Capture the cell that displays the provided text and extract its [X, Y] central coordinate. 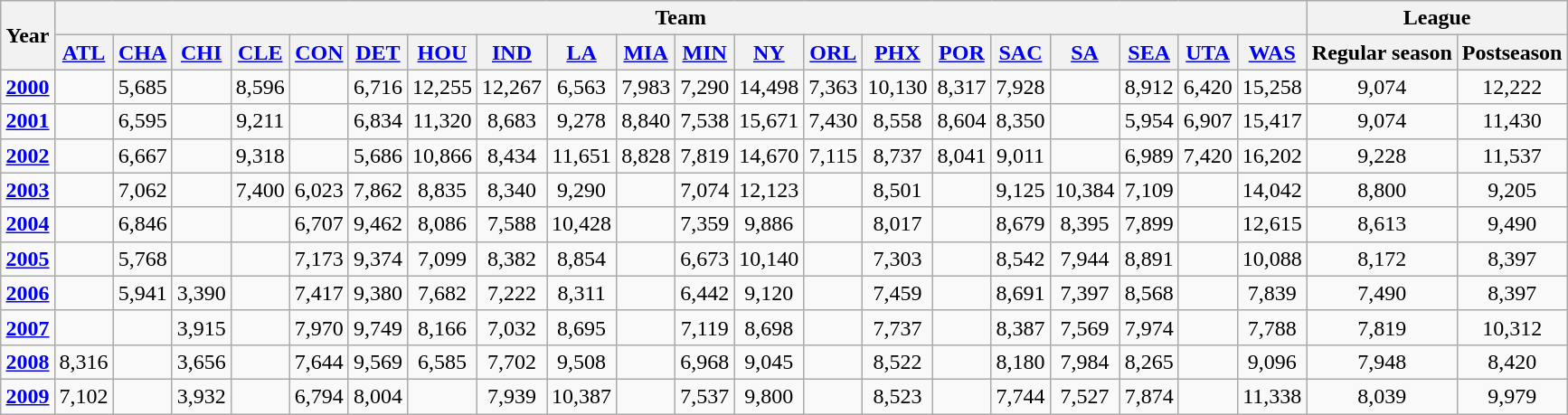
NY [769, 52]
Year [27, 35]
8,683 [512, 121]
9,979 [1512, 396]
HOU [441, 52]
7,839 [1271, 293]
14,670 [769, 156]
8,568 [1148, 293]
7,588 [512, 224]
9,800 [769, 396]
10,384 [1085, 190]
7,737 [897, 327]
12,267 [512, 87]
8,698 [769, 327]
8,395 [1085, 224]
12,615 [1271, 224]
CLE [260, 52]
8,311 [582, 293]
8,265 [1148, 362]
DET [378, 52]
POR [962, 52]
8,523 [897, 396]
10,312 [1512, 327]
8,604 [962, 121]
3,656 [201, 362]
11,537 [1512, 156]
9,205 [1512, 190]
SAC [1020, 52]
7,527 [1085, 396]
11,651 [582, 156]
11,338 [1271, 396]
8,542 [1020, 259]
UTA [1208, 52]
8,420 [1512, 362]
7,109 [1148, 190]
Postseason [1512, 52]
11,430 [1512, 121]
8,695 [582, 327]
6,846 [143, 224]
6,667 [143, 156]
6,585 [441, 362]
7,537 [705, 396]
7,173 [318, 259]
2009 [27, 396]
10,088 [1271, 259]
8,912 [1148, 87]
12,222 [1512, 87]
9,045 [769, 362]
7,062 [143, 190]
8,854 [582, 259]
7,119 [705, 327]
7,939 [512, 396]
9,318 [260, 156]
6,420 [1208, 87]
5,686 [378, 156]
2004 [27, 224]
12,123 [769, 190]
7,788 [1271, 327]
11,320 [441, 121]
2007 [27, 327]
9,374 [378, 259]
ORL [834, 52]
7,644 [318, 362]
8,017 [897, 224]
7,974 [1148, 327]
7,099 [441, 259]
9,011 [1020, 156]
9,569 [378, 362]
9,290 [582, 190]
8,004 [378, 396]
8,180 [1020, 362]
9,749 [378, 327]
7,862 [378, 190]
15,417 [1271, 121]
6,968 [705, 362]
7,459 [897, 293]
CHI [201, 52]
MIN [705, 52]
7,538 [705, 121]
7,417 [318, 293]
8,086 [441, 224]
14,498 [769, 87]
MIA [646, 52]
7,115 [834, 156]
8,434 [512, 156]
3,915 [201, 327]
9,120 [769, 293]
7,102 [83, 396]
5,941 [143, 293]
9,508 [582, 362]
8,317 [962, 87]
8,891 [1148, 259]
10,866 [441, 156]
8,828 [646, 156]
9,211 [260, 121]
8,350 [1020, 121]
ATL [83, 52]
8,041 [962, 156]
7,874 [1148, 396]
7,032 [512, 327]
2005 [27, 259]
9,125 [1020, 190]
WAS [1271, 52]
7,744 [1020, 396]
6,595 [143, 121]
3,390 [201, 293]
5,954 [1148, 121]
8,596 [260, 87]
7,928 [1020, 87]
9,380 [378, 293]
8,522 [897, 362]
8,835 [441, 190]
5,685 [143, 87]
Team [680, 18]
7,363 [834, 87]
9,096 [1271, 362]
6,442 [705, 293]
7,359 [705, 224]
7,290 [705, 87]
6,673 [705, 259]
9,886 [769, 224]
PHX [897, 52]
5,768 [143, 259]
7,944 [1085, 259]
8,340 [512, 190]
2006 [27, 293]
7,222 [512, 293]
14,042 [1271, 190]
8,501 [897, 190]
8,382 [512, 259]
6,834 [378, 121]
LA [582, 52]
6,023 [318, 190]
League [1437, 18]
6,707 [318, 224]
9,462 [378, 224]
7,702 [512, 362]
6,563 [582, 87]
CHA [143, 52]
6,989 [1148, 156]
7,970 [318, 327]
7,899 [1148, 224]
7,490 [1382, 293]
7,682 [441, 293]
15,671 [769, 121]
IND [512, 52]
8,800 [1382, 190]
7,420 [1208, 156]
6,794 [318, 396]
10,140 [769, 259]
8,679 [1020, 224]
9,278 [582, 121]
7,569 [1085, 327]
10,387 [582, 396]
2000 [27, 87]
8,558 [897, 121]
SEA [1148, 52]
9,490 [1512, 224]
12,255 [441, 87]
2002 [27, 156]
8,387 [1020, 327]
SA [1085, 52]
6,907 [1208, 121]
15,258 [1271, 87]
8,613 [1382, 224]
7,984 [1085, 362]
7,983 [646, 87]
8,172 [1382, 259]
7,397 [1085, 293]
6,716 [378, 87]
Regular season [1382, 52]
16,202 [1271, 156]
2001 [27, 121]
7,948 [1382, 362]
7,430 [834, 121]
10,428 [582, 224]
2008 [27, 362]
7,074 [705, 190]
8,737 [897, 156]
3,932 [201, 396]
8,166 [441, 327]
CON [318, 52]
10,130 [897, 87]
8,316 [83, 362]
7,303 [897, 259]
9,228 [1382, 156]
8,840 [646, 121]
2003 [27, 190]
8,039 [1382, 396]
7,400 [260, 190]
8,691 [1020, 293]
